Provide the [X, Y] coordinate of the cell's center where the given text is located.  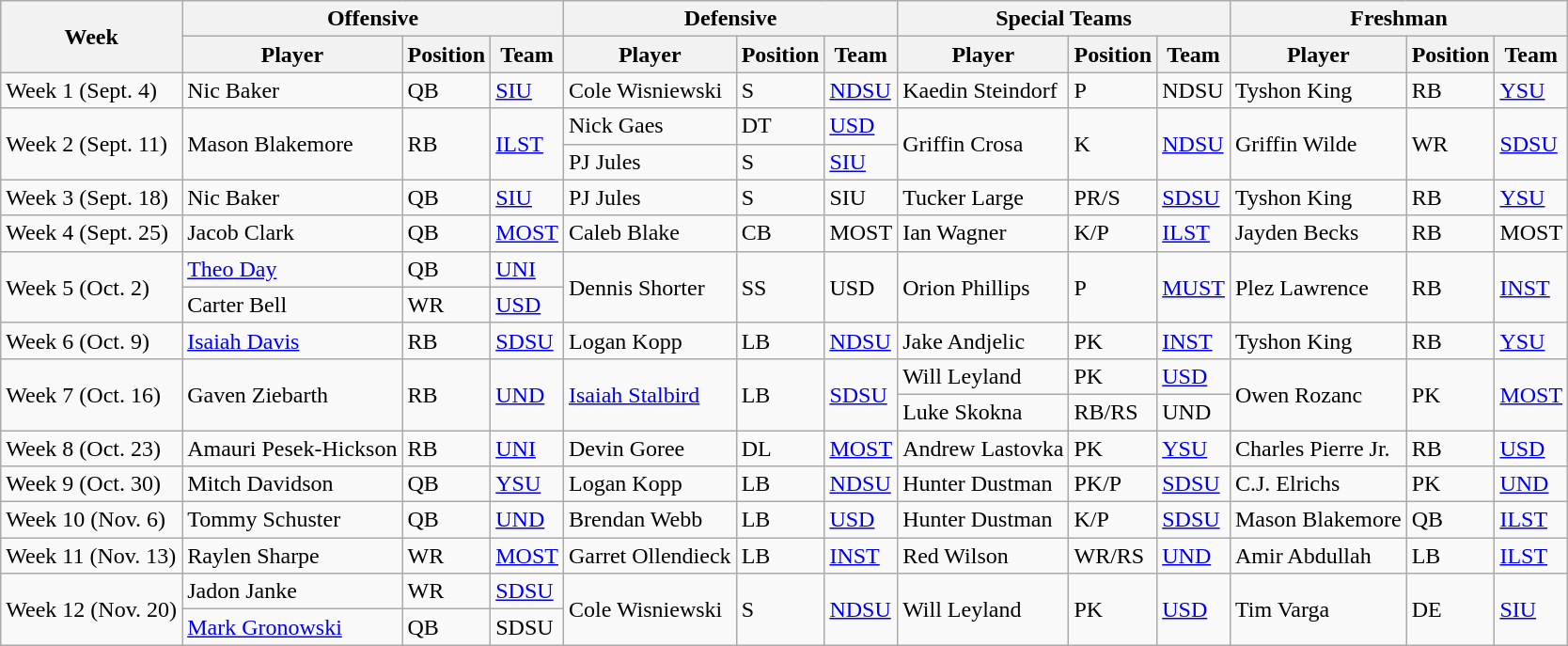
Tim Varga [1318, 609]
SS [780, 287]
Special Teams [1064, 19]
Owen Rozanc [1318, 394]
Dennis Shorter [650, 287]
PR/S [1113, 197]
Week 5 (Oct. 2) [92, 287]
DE [1450, 609]
Tommy Schuster [292, 520]
Jadon Janke [292, 591]
Isaiah Stalbird [650, 394]
Andrew Lastovka [983, 449]
Week 11 (Nov. 13) [92, 556]
DT [780, 126]
Jacob Clark [292, 233]
DL [780, 449]
Red Wilson [983, 556]
Week [92, 37]
Week 6 (Oct. 9) [92, 340]
Theo Day [292, 269]
Amauri Pesek-Hickson [292, 449]
K [1113, 144]
Nick Gaes [650, 126]
Gaven Ziebarth [292, 394]
Week 12 (Nov. 20) [92, 609]
Week 8 (Oct. 23) [92, 449]
Week 9 (Oct. 30) [92, 484]
Kaedin Steindorf [983, 90]
Offensive [373, 19]
Week 2 (Sept. 11) [92, 144]
Freshman [1399, 19]
Week 7 (Oct. 16) [92, 394]
Charles Pierre Jr. [1318, 449]
Week 10 (Nov. 6) [92, 520]
Tucker Large [983, 197]
RB/RS [1113, 412]
C.J. Elrichs [1318, 484]
Jake Andjelic [983, 340]
Griffin Crosa [983, 144]
Isaiah Davis [292, 340]
Orion Phillips [983, 287]
Mark Gronowski [292, 627]
PK/P [1113, 484]
Griffin Wilde [1318, 144]
MUST [1194, 287]
Brendan Webb [650, 520]
Raylen Sharpe [292, 556]
Amir Abdullah [1318, 556]
Plez Lawrence [1318, 287]
Jayden Becks [1318, 233]
Luke Skokna [983, 412]
WR/RS [1113, 556]
Ian Wagner [983, 233]
Week 1 (Sept. 4) [92, 90]
Week 4 (Sept. 25) [92, 233]
Mitch Davidson [292, 484]
Caleb Blake [650, 233]
CB [780, 233]
Defensive [729, 19]
Week 3 (Sept. 18) [92, 197]
Carter Bell [292, 305]
Garret Ollendieck [650, 556]
Devin Goree [650, 449]
